Scan for the cell matching the given text and deliver its (X, Y) coordinate at center. 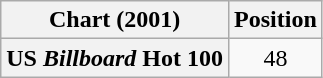
Chart (2001) (115, 20)
Position (276, 20)
48 (276, 58)
US Billboard Hot 100 (115, 58)
